Scan for the cell matching the given text and deliver its [x, y] coordinate at center. 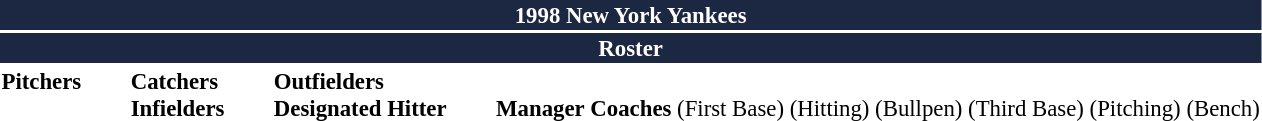
Roster [630, 48]
1998 New York Yankees [630, 15]
